Identify which cell holds the provided text, then report its [x, y] central coordinate. 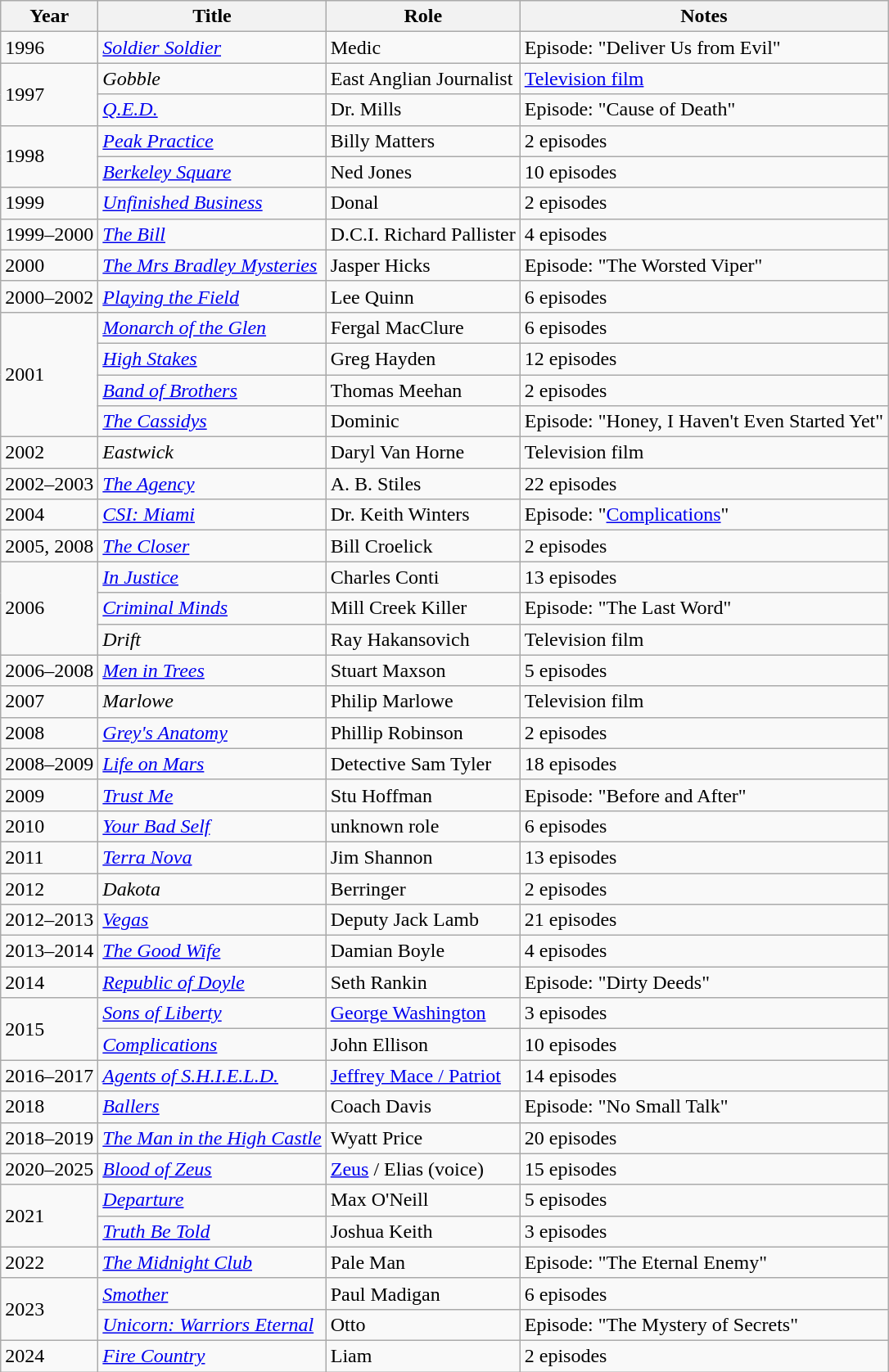
Max O'Neill [422, 1200]
Greg Hayden [422, 359]
Vegas [212, 920]
2021 [49, 1216]
18 episodes [704, 764]
Ned Jones [422, 172]
Peak Practice [212, 141]
Lee Quinn [422, 296]
Episode: "Cause of Death" [704, 110]
Soldier Soldier [212, 47]
Playing the Field [212, 296]
The Mrs Bradley Mysteries [212, 265]
Q.E.D. [212, 110]
Thomas Meehan [422, 390]
Otto [422, 1325]
Departure [212, 1200]
Band of Brothers [212, 390]
Criminal Minds [212, 608]
2010 [49, 826]
2008–2009 [49, 764]
2022 [49, 1262]
Episode: "Complications" [704, 515]
Charles Conti [422, 577]
Truth Be Told [212, 1231]
Ballers [212, 1107]
Stu Hoffman [422, 795]
Jeffrey Mace / Patriot [422, 1076]
Drift [212, 639]
Men in Trees [212, 670]
2001 [49, 374]
Detective Sam Tyler [422, 764]
2000–2002 [49, 296]
Joshua Keith [422, 1231]
Episode: "The Mystery of Secrets" [704, 1325]
A. B. Stiles [422, 484]
Stuart Maxson [422, 670]
2009 [49, 795]
2002–2003 [49, 484]
Episode: "Before and After" [704, 795]
2006–2008 [49, 670]
Unicorn: Warriors Eternal [212, 1325]
Bill Croelick [422, 546]
2014 [49, 982]
High Stakes [212, 359]
2000 [49, 265]
22 episodes [704, 484]
2012 [49, 888]
2016–2017 [49, 1076]
Gobble [212, 79]
Agents of S.H.I.E.L.D. [212, 1076]
In Justice [212, 577]
2020–2025 [49, 1169]
2013–2014 [49, 951]
The Cassidys [212, 422]
Title [212, 16]
Complications [212, 1045]
Fire Country [212, 1356]
Pale Man [422, 1262]
Grey's Anatomy [212, 733]
Episode: "Honey, I Haven't Even Started Yet" [704, 422]
The Good Wife [212, 951]
John Ellison [422, 1045]
Phillip Robinson [422, 733]
Ray Hakansovich [422, 639]
Unfinished Business [212, 203]
Dr. Mills [422, 110]
Episode: "No Small Talk" [704, 1107]
2006 [49, 608]
Blood of Zeus [212, 1169]
2024 [49, 1356]
Dominic [422, 422]
The Closer [212, 546]
2018–2019 [49, 1138]
Episode: "The Worsted Viper" [704, 265]
12 episodes [704, 359]
Eastwick [212, 453]
20 episodes [704, 1138]
1997 [49, 94]
2002 [49, 453]
Episode: "The Eternal Enemy" [704, 1262]
Jasper Hicks [422, 265]
The Midnight Club [212, 1262]
The Bill [212, 234]
Sons of Liberty [212, 1013]
Notes [704, 16]
Trust Me [212, 795]
Coach Davis [422, 1107]
CSI: Miami [212, 515]
Your Bad Self [212, 826]
1996 [49, 47]
Episode: "The Last Word" [704, 608]
Billy Matters [422, 141]
Life on Mars [212, 764]
Mill Creek Killer [422, 608]
D.C.I. Richard Pallister [422, 234]
Marlowe [212, 702]
Monarch of the Glen [212, 327]
East Anglian Journalist [422, 79]
Berkeley Square [212, 172]
unknown role [422, 826]
Zeus / Elias (voice) [422, 1169]
1999–2000 [49, 234]
The Agency [212, 484]
Daryl Van Horne [422, 453]
Episode: "Deliver Us from Evil" [704, 47]
Deputy Jack Lamb [422, 920]
Role [422, 16]
2012–2013 [49, 920]
Donal [422, 203]
1999 [49, 203]
Berringer [422, 888]
14 episodes [704, 1076]
1998 [49, 156]
Dakota [212, 888]
George Washington [422, 1013]
Terra Nova [212, 857]
Fergal MacClure [422, 327]
2011 [49, 857]
Seth Rankin [422, 982]
2015 [49, 1029]
Dr. Keith Winters [422, 515]
2008 [49, 733]
Smother [212, 1293]
Republic of Doyle [212, 982]
The Man in the High Castle [212, 1138]
Wyatt Price [422, 1138]
2023 [49, 1309]
2007 [49, 702]
Episode: "Dirty Deeds" [704, 982]
2005, 2008 [49, 546]
2004 [49, 515]
Damian Boyle [422, 951]
Philip Marlowe [422, 702]
2018 [49, 1107]
Year [49, 16]
Jim Shannon [422, 857]
Liam [422, 1356]
Paul Madigan [422, 1293]
Medic [422, 47]
15 episodes [704, 1169]
21 episodes [704, 920]
